Search for the cell housing the specified text and yield its [X, Y] center coordinate. 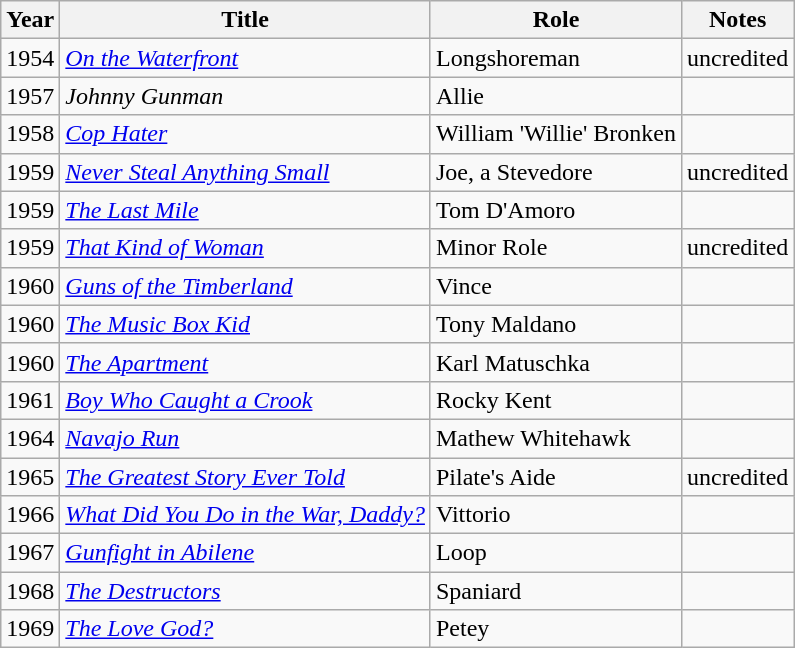
That Kind of Woman [246, 248]
Cop Hater [246, 134]
1954 [30, 58]
The Last Mile [246, 210]
Notes [738, 20]
The Destructors [246, 591]
1967 [30, 553]
Never Steal Anything Small [246, 172]
The Love God? [246, 629]
Role [556, 20]
1957 [30, 96]
Year [30, 20]
Rocky Kent [556, 400]
Title [246, 20]
Joe, a Stevedore [556, 172]
1969 [30, 629]
Petey [556, 629]
Guns of the Timberland [246, 286]
The Apartment [246, 362]
1966 [30, 515]
Loop [556, 553]
Tom D'Amoro [556, 210]
Tony Maldano [556, 324]
Vince [556, 286]
Minor Role [556, 248]
Pilate's Aide [556, 477]
The Music Box Kid [246, 324]
Vittorio [556, 515]
1964 [30, 438]
Longshoreman [556, 58]
1958 [30, 134]
Mathew Whitehawk [556, 438]
Gunfight in Abilene [246, 553]
Allie [556, 96]
Karl Matuschka [556, 362]
1968 [30, 591]
On the Waterfront [246, 58]
Johnny Gunman [246, 96]
1961 [30, 400]
Boy Who Caught a Crook [246, 400]
Spaniard [556, 591]
Navajo Run [246, 438]
What Did You Do in the War, Daddy? [246, 515]
The Greatest Story Ever Told [246, 477]
1965 [30, 477]
William 'Willie' Bronken [556, 134]
